Locate the cell with the specified text and output its (x, y) center coordinate. 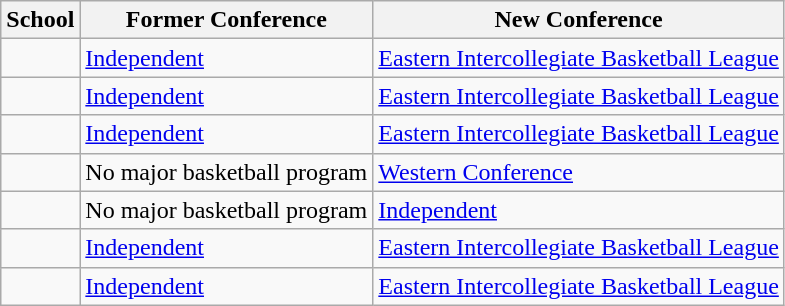
New Conference (579, 20)
School (40, 20)
Former Conference (226, 20)
Western Conference (579, 172)
